Detect which cell encompasses the target text, then output its [X, Y] center coordinate. 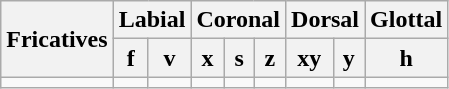
f [130, 58]
y [348, 58]
z [270, 58]
s [239, 58]
h [406, 58]
Labial [152, 20]
x [208, 58]
Fricatives [57, 39]
v [170, 58]
Coronal [238, 20]
xy [310, 58]
Dorsal [326, 20]
Glottal [406, 20]
